Return the [x, y] coordinate for the center point of the cell that contains the specified text.  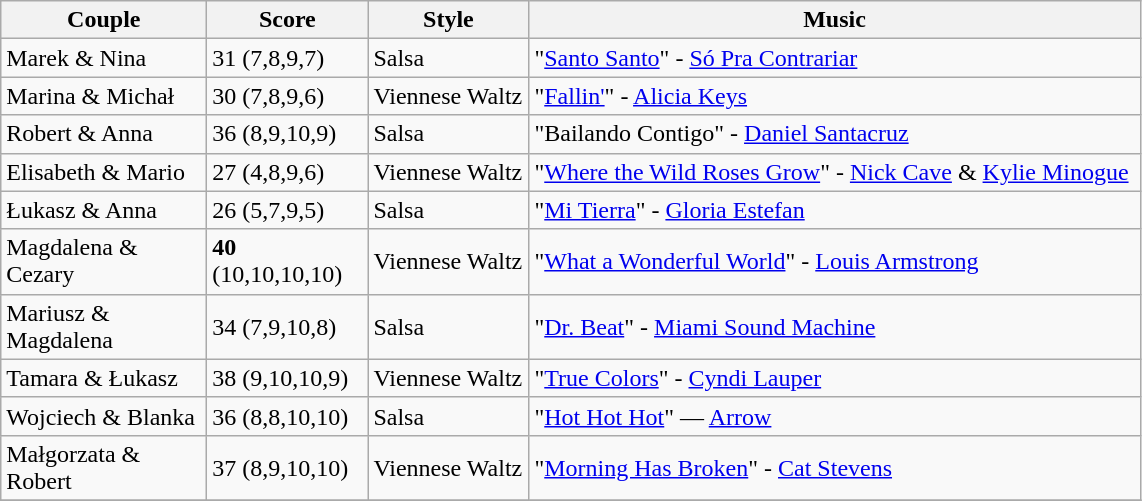
Magdalena & Cezary [104, 262]
Marek & Nina [104, 58]
27 (4,8,9,6) [288, 172]
"What a Wonderful World" - Louis Armstrong [834, 262]
Style [448, 20]
37 (8,9,10,10) [288, 468]
Mariusz & Magdalena [104, 326]
30 (7,8,9,6) [288, 96]
"Mi Tierra" - Gloria Estefan [834, 210]
Elisabeth & Mario [104, 172]
"True Colors" - Cyndi Lauper [834, 378]
36 (8,9,10,9) [288, 134]
31 (7,8,9,7) [288, 58]
Couple [104, 20]
"Fallin'" - Alicia Keys [834, 96]
"Santo Santo" - Só Pra Contrariar [834, 58]
Łukasz & Anna [104, 210]
Robert & Anna [104, 134]
Małgorzata & Robert [104, 468]
40 (10,10,10,10) [288, 262]
"Morning Has Broken" - Cat Stevens [834, 468]
Marina & Michał [104, 96]
"Bailando Contigo" - Daniel Santacruz [834, 134]
Score [288, 20]
38 (9,10,10,9) [288, 378]
Wojciech & Blanka [104, 416]
"Where the Wild Roses Grow" - Nick Cave & Kylie Minogue [834, 172]
Music [834, 20]
Tamara & Łukasz [104, 378]
"Hot Hot Hot" — Arrow [834, 416]
26 (5,7,9,5) [288, 210]
34 (7,9,10,8) [288, 326]
36 (8,8,10,10) [288, 416]
"Dr. Beat" - Miami Sound Machine [834, 326]
